Identify which cell holds the provided text, then report its (x, y) central coordinate. 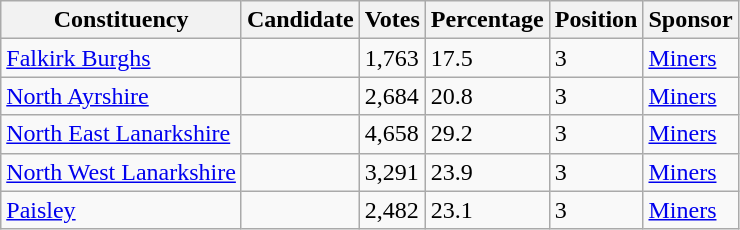
Constituency (122, 20)
Paisley (122, 210)
Percentage (487, 20)
23.9 (487, 172)
3,291 (392, 172)
Falkirk Burghs (122, 58)
1,763 (392, 58)
20.8 (487, 96)
North East Lanarkshire (122, 134)
2,482 (392, 210)
Position (596, 20)
29.2 (487, 134)
Sponsor (690, 20)
4,658 (392, 134)
North Ayrshire (122, 96)
17.5 (487, 58)
23.1 (487, 210)
Votes (392, 20)
North West Lanarkshire (122, 172)
2,684 (392, 96)
Candidate (300, 20)
